Identify which cell holds the provided text, then report its [X, Y] central coordinate. 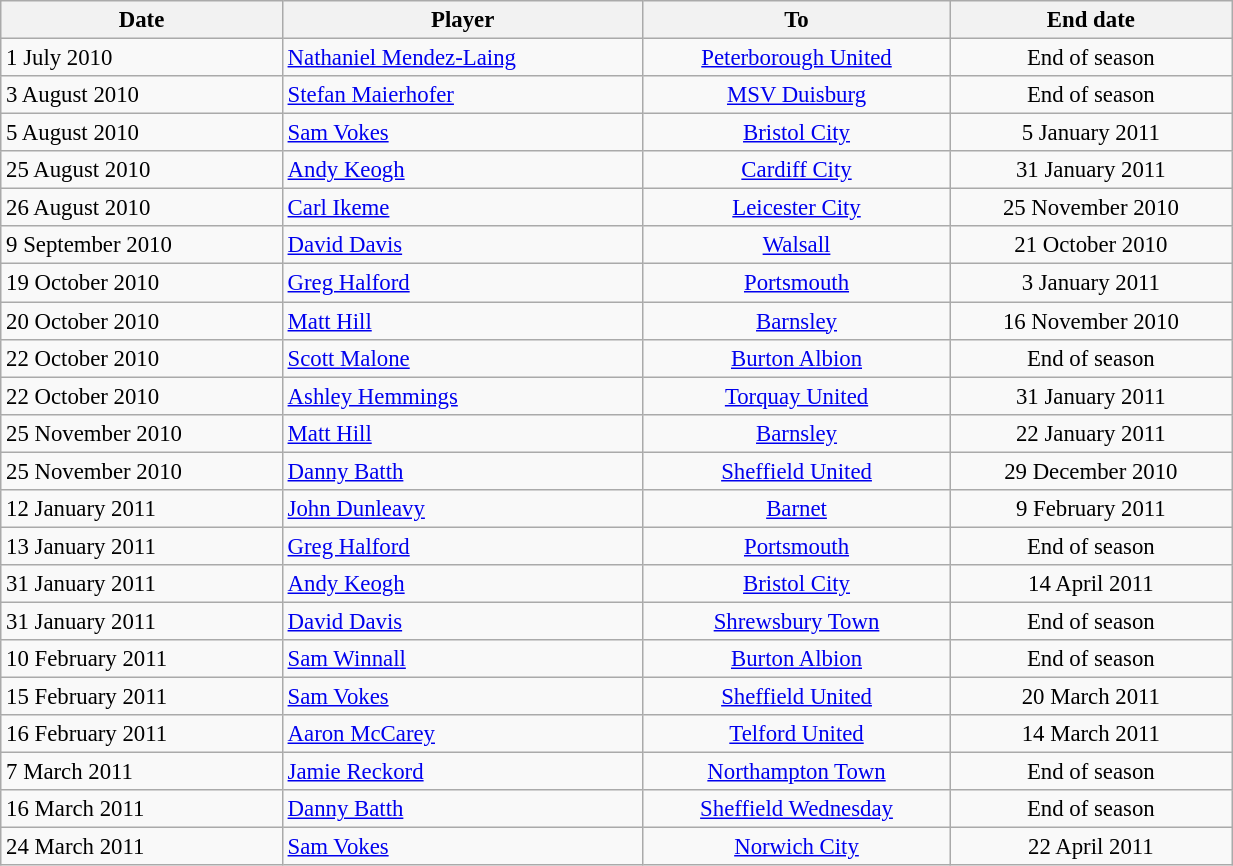
16 November 2010 [1091, 321]
Ashley Hemmings [462, 396]
7 March 2011 [142, 772]
Aaron McCarey [462, 734]
Scott Malone [462, 358]
Cardiff City [796, 170]
5 August 2010 [142, 133]
16 March 2011 [142, 809]
16 February 2011 [142, 734]
To [796, 20]
Carl Ikeme [462, 208]
29 December 2010 [1091, 471]
15 February 2011 [142, 697]
Jamie Reckord [462, 772]
22 January 2011 [1091, 433]
End date [1091, 20]
Nathaniel Mendez-Laing [462, 58]
Shrewsbury Town [796, 621]
John Dunleavy [462, 509]
Northampton Town [796, 772]
Sam Winnall [462, 659]
Leicester City [796, 208]
Stefan Maierhofer [462, 95]
26 August 2010 [142, 208]
3 January 2011 [1091, 283]
13 January 2011 [142, 546]
22 April 2011 [1091, 847]
Player [462, 20]
Peterborough United [796, 58]
12 January 2011 [142, 509]
25 August 2010 [142, 170]
14 March 2011 [1091, 734]
3 August 2010 [142, 95]
Date [142, 20]
Walsall [796, 245]
5 January 2011 [1091, 133]
Barnet [796, 509]
14 April 2011 [1091, 584]
Telford United [796, 734]
9 February 2011 [1091, 509]
MSV Duisburg [796, 95]
20 October 2010 [142, 321]
19 October 2010 [142, 283]
10 February 2011 [142, 659]
24 March 2011 [142, 847]
Norwich City [796, 847]
20 March 2011 [1091, 697]
1 July 2010 [142, 58]
21 October 2010 [1091, 245]
Torquay United [796, 396]
Sheffield Wednesday [796, 809]
9 September 2010 [142, 245]
